Scan for the cell matching the given text and deliver its (X, Y) coordinate at center. 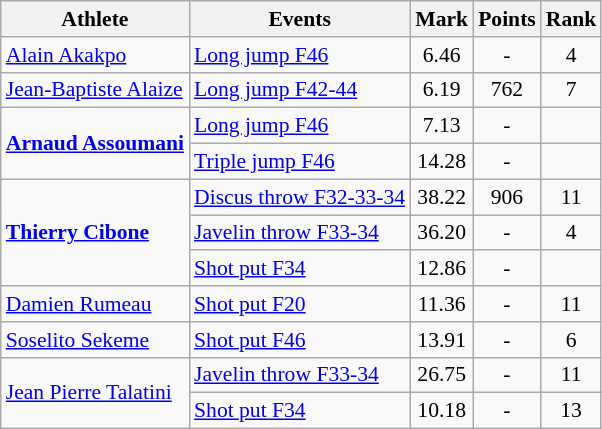
Triple jump F46 (300, 162)
Long jump F42-44 (300, 90)
Rank (572, 19)
7 (572, 90)
Alain Akakpo (95, 55)
14.28 (442, 162)
Events (300, 19)
6 (572, 340)
762 (507, 90)
Soselito Sekeme (95, 340)
36.20 (442, 233)
13 (572, 411)
Mark (442, 19)
13.91 (442, 340)
Athlete (95, 19)
Discus throw F32-33-34 (300, 197)
7.13 (442, 126)
Jean-Baptiste Alaize (95, 90)
Damien Rumeau (95, 304)
Shot put F46 (300, 340)
26.75 (442, 375)
Points (507, 19)
906 (507, 197)
10.18 (442, 411)
Thierry Cibone (95, 232)
Jean Pierre Talatini (95, 392)
Arnaud Assoumani (95, 144)
38.22 (442, 197)
12.86 (442, 269)
6.46 (442, 55)
Shot put F20 (300, 304)
6.19 (442, 90)
11.36 (442, 304)
